Locate the cell with the specified text and output its [X, Y] center coordinate. 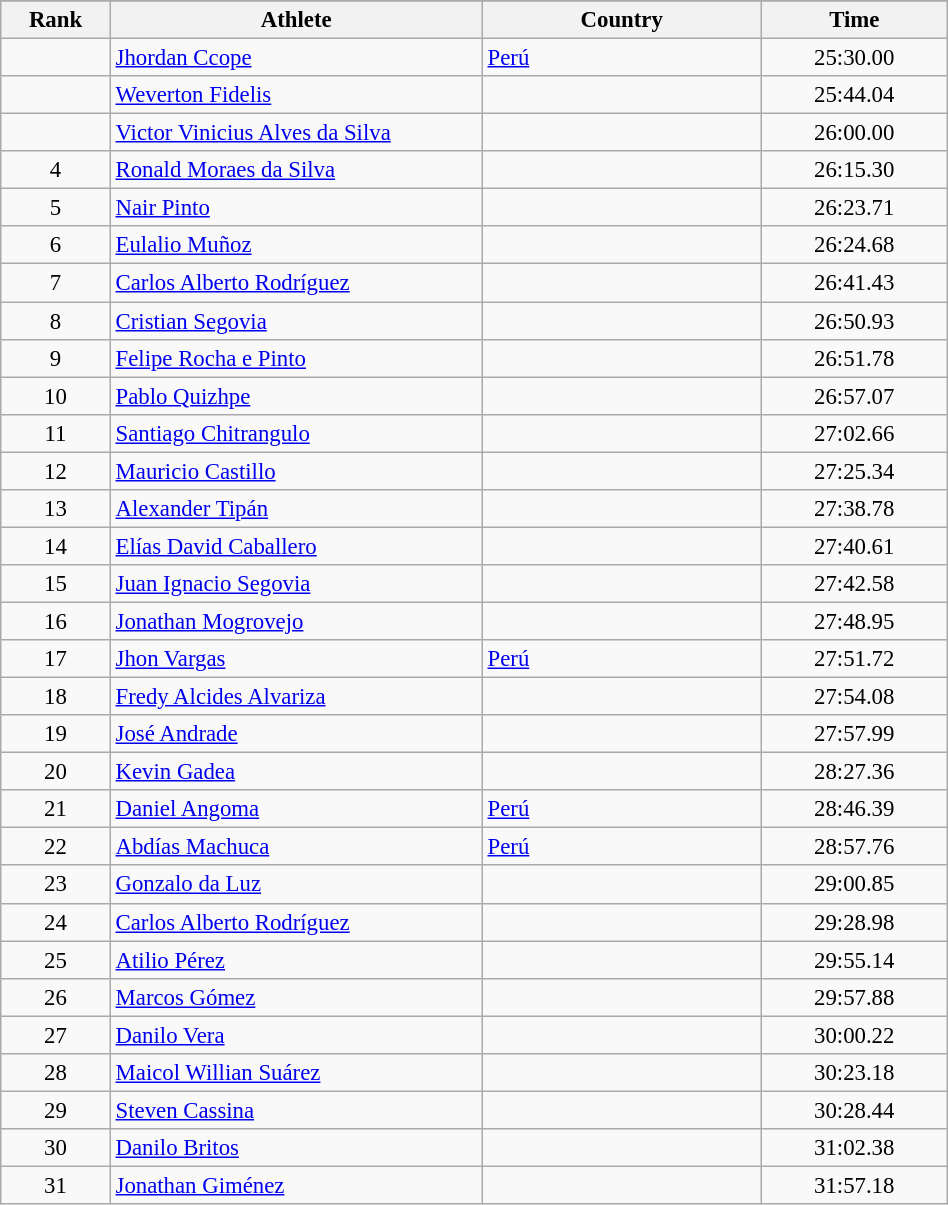
José Andrade [296, 734]
Jhordan Ccope [296, 58]
26:50.93 [854, 321]
27 [56, 1035]
25 [56, 960]
Cristian Segovia [296, 321]
19 [56, 734]
26:00.00 [854, 133]
28 [56, 1073]
Athlete [296, 20]
21 [56, 809]
30:00.22 [854, 1035]
10 [56, 396]
11 [56, 433]
27:38.78 [854, 509]
28:27.36 [854, 772]
Jonathan Mogrovejo [296, 621]
29 [56, 1110]
27:54.08 [854, 697]
13 [56, 509]
Weverton Fidelis [296, 95]
12 [56, 471]
4 [56, 170]
29:00.85 [854, 885]
30:23.18 [854, 1073]
Ronald Moraes da Silva [296, 170]
Juan Ignacio Segovia [296, 584]
29:28.98 [854, 922]
Daniel Angoma [296, 809]
30 [56, 1148]
22 [56, 847]
14 [56, 546]
Jonathan Giménez [296, 1185]
Fredy Alcides Alvariza [296, 697]
Country [622, 20]
27:57.99 [854, 734]
31:02.38 [854, 1148]
27:02.66 [854, 433]
20 [56, 772]
27:40.61 [854, 546]
26:57.07 [854, 396]
Felipe Rocha e Pinto [296, 358]
Alexander Tipán [296, 509]
27:42.58 [854, 584]
27:51.72 [854, 659]
Rank [56, 20]
29:55.14 [854, 960]
Danilo Britos [296, 1148]
26 [56, 997]
31:57.18 [854, 1185]
23 [56, 885]
8 [56, 321]
9 [56, 358]
Danilo Vera [296, 1035]
Steven Cassina [296, 1110]
Atilio Pérez [296, 960]
Time [854, 20]
16 [56, 621]
27:25.34 [854, 471]
Marcos Gómez [296, 997]
25:30.00 [854, 58]
Kevin Gadea [296, 772]
28:57.76 [854, 847]
Abdías Machuca [296, 847]
15 [56, 584]
Santiago Chitrangulo [296, 433]
Gonzalo da Luz [296, 885]
26:15.30 [854, 170]
Nair Pinto [296, 208]
26:51.78 [854, 358]
25:44.04 [854, 95]
30:28.44 [854, 1110]
27:48.95 [854, 621]
5 [56, 208]
28:46.39 [854, 809]
7 [56, 283]
Jhon Vargas [296, 659]
Pablo Quizhpe [296, 396]
17 [56, 659]
Mauricio Castillo [296, 471]
6 [56, 245]
26:41.43 [854, 283]
31 [56, 1185]
Eulalio Muñoz [296, 245]
Maicol Willian Suárez [296, 1073]
Elías David Caballero [296, 546]
18 [56, 697]
29:57.88 [854, 997]
26:24.68 [854, 245]
26:23.71 [854, 208]
24 [56, 922]
Victor Vinicius Alves da Silva [296, 133]
